Find where the given text appears and provide that cell's center as (x, y) coordinate. 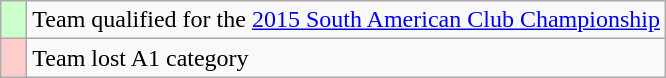
Team qualified for the 2015 South American Club Championship (346, 20)
Team lost A1 category (346, 58)
